Return (x, y) of the center of cell containing provided text 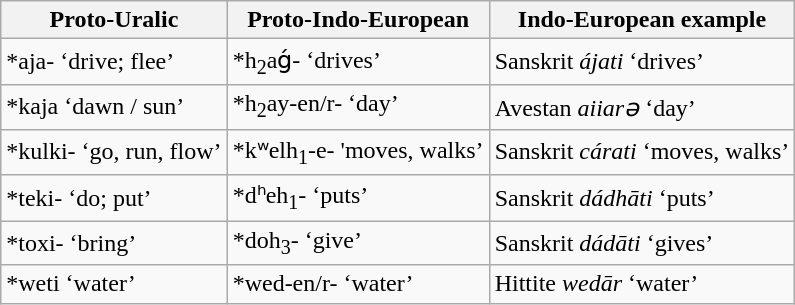
Proto-Indo-European (358, 20)
*h2aǵ- ‘drives’ (358, 62)
*teki- ‘do; put’ (114, 198)
*aja- ‘drive; flee’ (114, 62)
Proto-Uralic (114, 20)
*doh3- ‘give’ (358, 243)
Sanskrit ájati ‘drives’ (642, 62)
*weti ‘water’ (114, 284)
*wed-en/r- ‘water’ (358, 284)
*toxi- ‘bring’ (114, 243)
Avestan aiiarǝ ‘day’ (642, 107)
Sanskrit cárati ‘moves, walks’ (642, 152)
Indo-European example (642, 20)
*kulki- ‘go, run, flow’ (114, 152)
*h2ay-en/r- ‘day’ (358, 107)
Sanskrit dádhāti ‘puts’ (642, 198)
*kʷelh1-e- 'moves, walks’ (358, 152)
*dʰeh1- ‘puts’ (358, 198)
Sanskrit dádāti ‘gives’ (642, 243)
Hittite wedār ‘water’ (642, 284)
*kaja ‘dawn / sun’ (114, 107)
